Output the [x, y] coordinate of the center of the cell containing the given text.  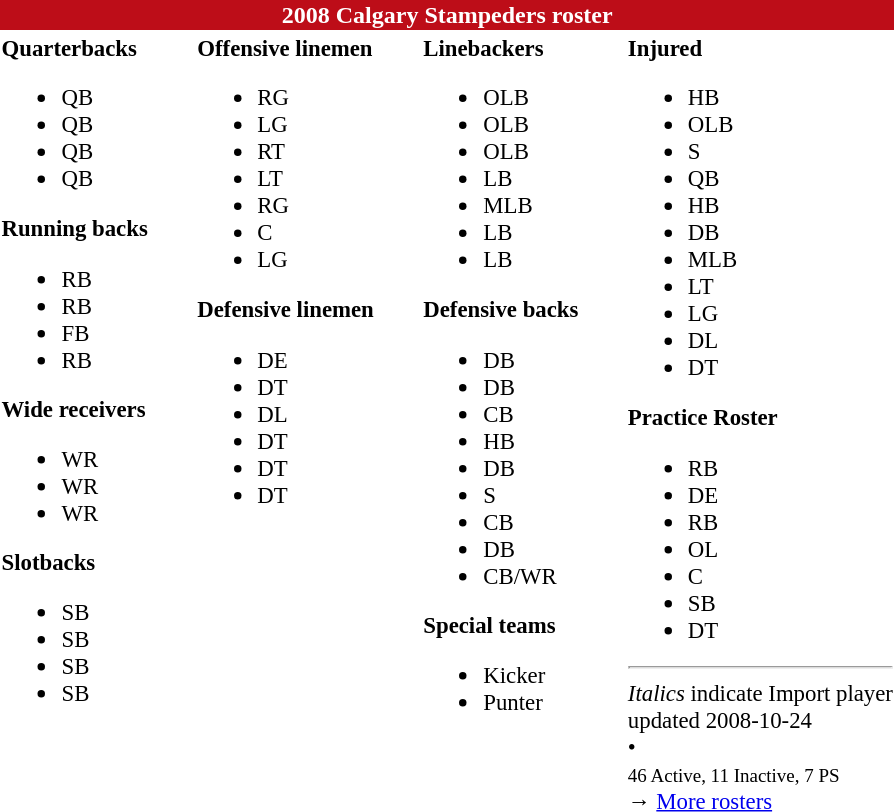
2008 Calgary Stampeders roster [447, 15]
